From the cell containing the given text, extract its center point as [x, y] coordinate. 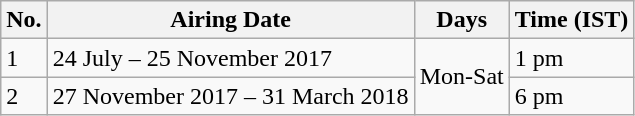
Days [462, 20]
Mon-Sat [462, 77]
1 [24, 58]
Time (IST) [572, 20]
27 November 2017 – 31 March 2018 [230, 96]
24 July – 25 November 2017 [230, 58]
1 pm [572, 58]
2 [24, 96]
Airing Date [230, 20]
No. [24, 20]
6 pm [572, 96]
